Determine the (x, y) coordinate at the center of the cell enclosing the given text.  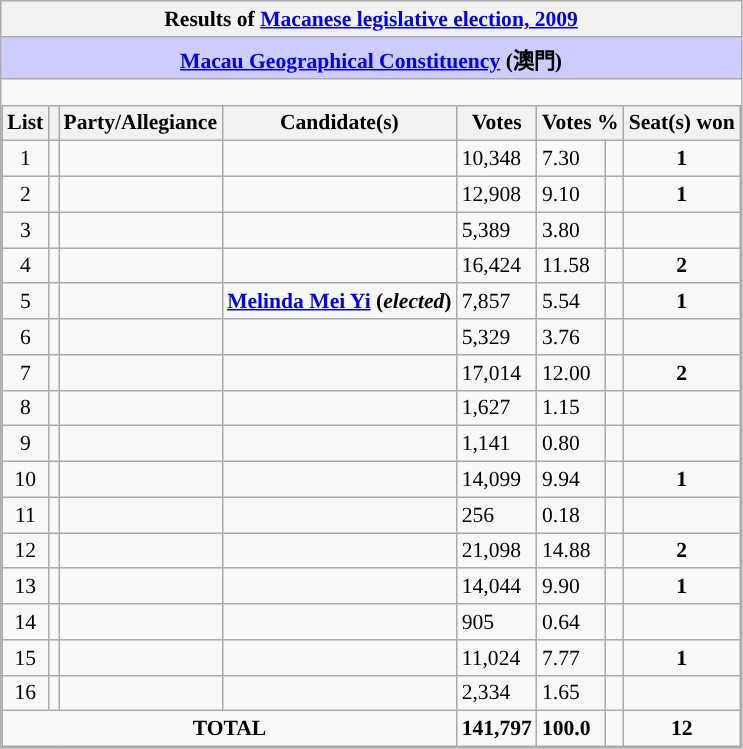
11 (25, 515)
14,044 (497, 587)
Party/Allegiance (140, 123)
15 (25, 658)
3.80 (572, 230)
Macau Geographical Constituency (澳門) (372, 58)
Results of Macanese legislative election, 2009 (372, 19)
0.64 (572, 622)
6 (25, 337)
100.0 (572, 729)
5,389 (497, 230)
12.00 (572, 373)
0.18 (572, 515)
Seat(s) won (682, 123)
11.58 (572, 266)
1,627 (497, 408)
10 (25, 480)
3 (25, 230)
9.94 (572, 480)
21,098 (497, 551)
14,099 (497, 480)
1,141 (497, 444)
141,797 (497, 729)
Votes (497, 123)
Votes % (580, 123)
12,908 (497, 195)
14.88 (572, 551)
Candidate(s) (340, 123)
13 (25, 587)
11,024 (497, 658)
9 (25, 444)
17,014 (497, 373)
7,857 (497, 302)
905 (497, 622)
5,329 (497, 337)
256 (497, 515)
5.54 (572, 302)
Melinda Mei Yi (elected) (340, 302)
0.80 (572, 444)
3.76 (572, 337)
14 (25, 622)
8 (25, 408)
9.10 (572, 195)
1.65 (572, 693)
4 (25, 266)
9.90 (572, 587)
7.30 (572, 159)
TOTAL (229, 729)
1.15 (572, 408)
2,334 (497, 693)
10,348 (497, 159)
16 (25, 693)
7 (25, 373)
16,424 (497, 266)
5 (25, 302)
List (25, 123)
7.77 (572, 658)
